From the cell containing the given text, extract its center point as (X, Y) coordinate. 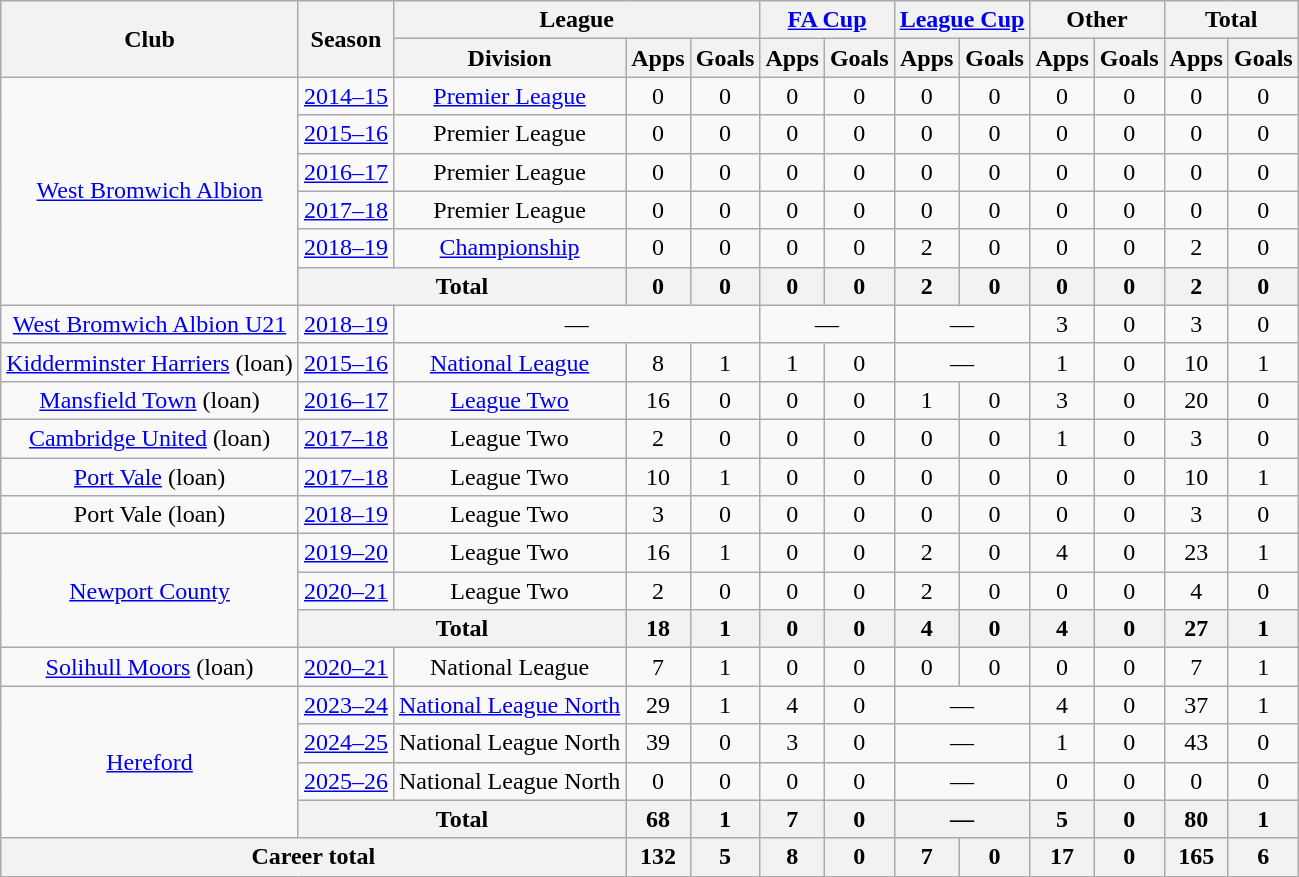
6 (1263, 857)
18 (658, 629)
Career total (314, 857)
17 (1062, 857)
2024–25 (346, 743)
Kidderminster Harriers (loan) (150, 362)
2019–20 (346, 553)
Cambridge United (loan) (150, 438)
39 (658, 743)
West Bromwich Albion U21 (150, 324)
2025–26 (346, 781)
27 (1196, 629)
Championship (509, 248)
Division (509, 58)
FA Cup (827, 20)
Club (150, 39)
37 (1196, 705)
West Bromwich Albion (150, 191)
Solihull Moors (loan) (150, 667)
165 (1196, 857)
20 (1196, 400)
43 (1196, 743)
Mansfield Town (loan) (150, 400)
Hereford (150, 762)
League (576, 20)
23 (1196, 553)
Newport County (150, 591)
2014–15 (346, 96)
132 (658, 857)
80 (1196, 819)
League Cup (962, 20)
29 (658, 705)
Season (346, 39)
Other (1097, 20)
2023–24 (346, 705)
68 (658, 819)
